Identify which cell holds the provided text, then report its [X, Y] central coordinate. 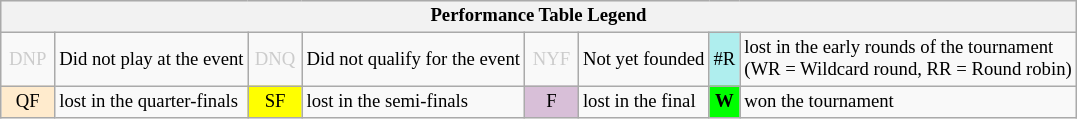
Did not play at the event [152, 60]
DNQ [275, 60]
F [551, 102]
SF [275, 102]
won the tournament [908, 102]
W [724, 102]
Performance Table Legend [538, 16]
DNP [28, 60]
lost in the quarter-finals [152, 102]
NYF [551, 60]
Not yet founded [643, 60]
lost in the final [643, 102]
QF [28, 102]
lost in the semi-finals [413, 102]
#R [724, 60]
Did not qualify for the event [413, 60]
lost in the early rounds of the tournament(WR = Wildcard round, RR = Round robin) [908, 60]
